Extract the [X, Y] coordinate from the center of the cell holding the provided text.  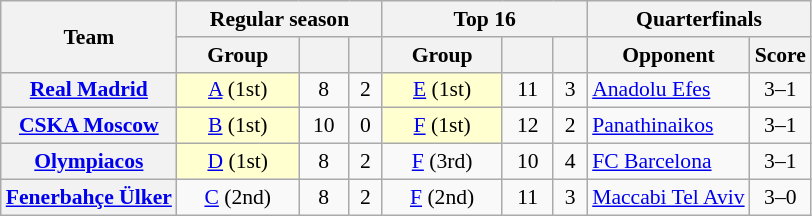
Top 16 [484, 19]
12 [528, 126]
Opponent [668, 55]
Score [780, 55]
F (1st) [442, 126]
F (2nd) [442, 197]
C (2nd) [238, 197]
FC Barcelona [668, 162]
Team [89, 36]
Anadolu Efes [668, 90]
Olympiacos [89, 162]
CSKA Moscow [89, 126]
F (3rd) [442, 162]
Regular season [280, 19]
Maccabi Tel Aviv [668, 197]
Real Madrid [89, 90]
A (1st) [238, 90]
B (1st) [238, 126]
Quarterfinals [699, 19]
0 [366, 126]
4 [570, 162]
3–0 [780, 197]
Panathinaikos [668, 126]
E (1st) [442, 90]
D (1st) [238, 162]
Fenerbahçe Ülker [89, 197]
